For the text-containing cell, return its midpoint in [x, y] coordinate format. 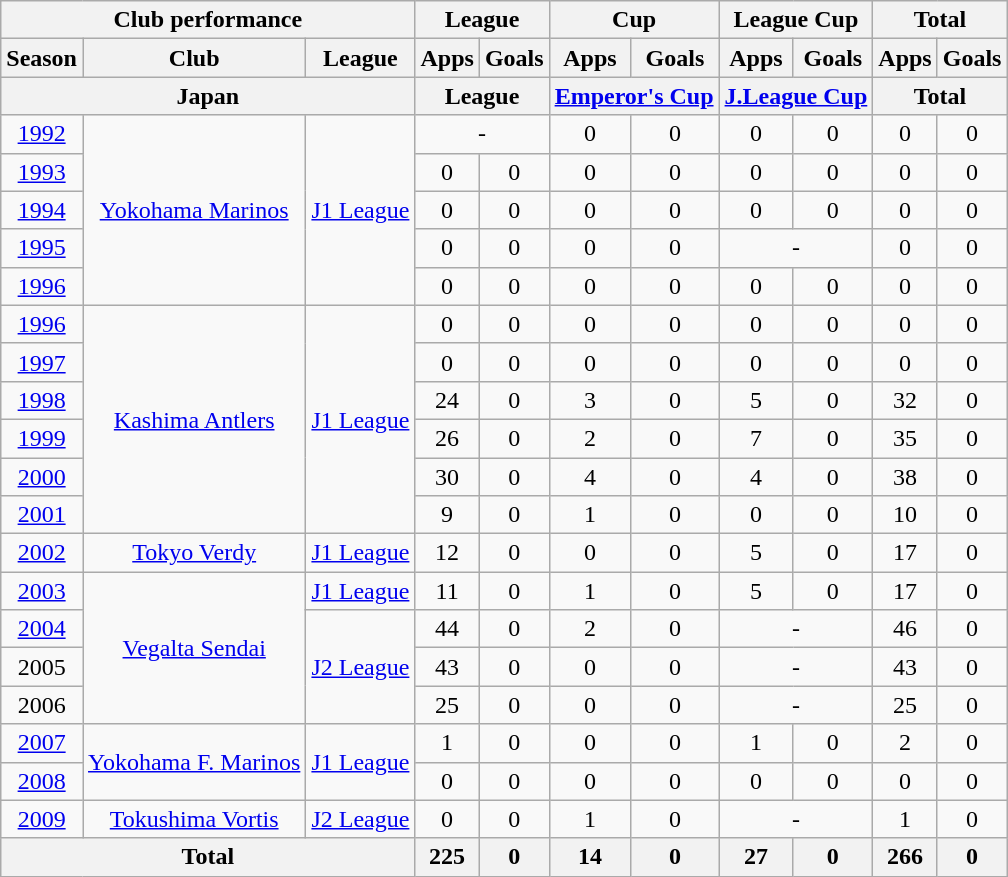
2004 [42, 629]
266 [905, 857]
2008 [42, 781]
24 [447, 400]
Emperor's Cup [634, 96]
11 [447, 591]
2001 [42, 515]
3 [590, 400]
Season [42, 58]
Yokohama F. Marinos [194, 762]
12 [447, 553]
1993 [42, 172]
1995 [42, 248]
46 [905, 629]
7 [756, 438]
Tokyo Verdy [194, 553]
44 [447, 629]
2002 [42, 553]
14 [590, 857]
35 [905, 438]
Tokushima Vortis [194, 819]
1992 [42, 134]
Club performance [208, 20]
26 [447, 438]
2006 [42, 705]
1999 [42, 438]
27 [756, 857]
2003 [42, 591]
38 [905, 477]
2000 [42, 477]
30 [447, 477]
1998 [42, 400]
Club [194, 58]
Japan [208, 96]
League Cup [796, 20]
2005 [42, 667]
Vegalta Sendai [194, 648]
2009 [42, 819]
Cup [634, 20]
Kashima Antlers [194, 419]
1994 [42, 210]
32 [905, 400]
225 [447, 857]
J.League Cup [796, 96]
1997 [42, 362]
Yokohama Marinos [194, 210]
9 [447, 515]
10 [905, 515]
2007 [42, 743]
